Identify which cell holds the provided text, then report its [x, y] central coordinate. 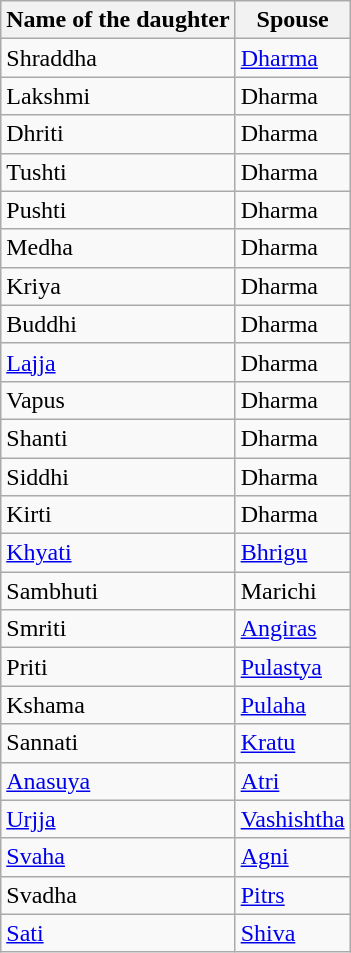
Medha [118, 248]
Kshama [118, 705]
Buddhi [118, 324]
Urjja [118, 819]
Pulaha [292, 705]
Shiva [292, 933]
Sati [118, 933]
Shraddha [118, 58]
Sambhuti [118, 591]
Pulastya [292, 667]
Bhrigu [292, 553]
Shanti [118, 438]
Siddhi [118, 477]
Spouse [292, 20]
Tushti [118, 172]
Lajja [118, 362]
Svadha [118, 895]
Khyati [118, 553]
Priti [118, 667]
Lakshmi [118, 96]
Marichi [292, 591]
Kriya [118, 286]
Anasuya [118, 781]
Dhriti [118, 134]
Pushti [118, 210]
Vapus [118, 400]
Smriti [118, 629]
Pitrs [292, 895]
Kirti [118, 515]
Agni [292, 857]
Kratu [292, 743]
Sannati [118, 743]
Vashishtha [292, 819]
Angiras [292, 629]
Atri [292, 781]
Name of the daughter [118, 20]
Svaha [118, 857]
